Capture the cell that displays the provided text and extract its [X, Y] central coordinate. 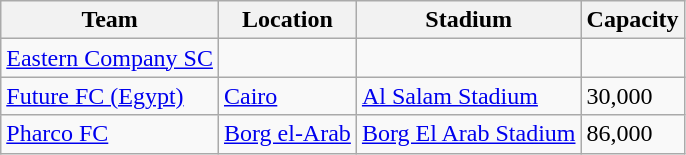
Capacity [632, 20]
Cairo [287, 96]
Borg el-Arab [287, 134]
Borg El Arab Stadium [468, 134]
Location [287, 20]
Future FC (Egypt) [110, 96]
30,000 [632, 96]
Team [110, 20]
86,000 [632, 134]
Eastern Company SC [110, 58]
Pharco FC [110, 134]
Stadium [468, 20]
Al Salam Stadium [468, 96]
